Identify which cell holds the provided text, then report its [X, Y] central coordinate. 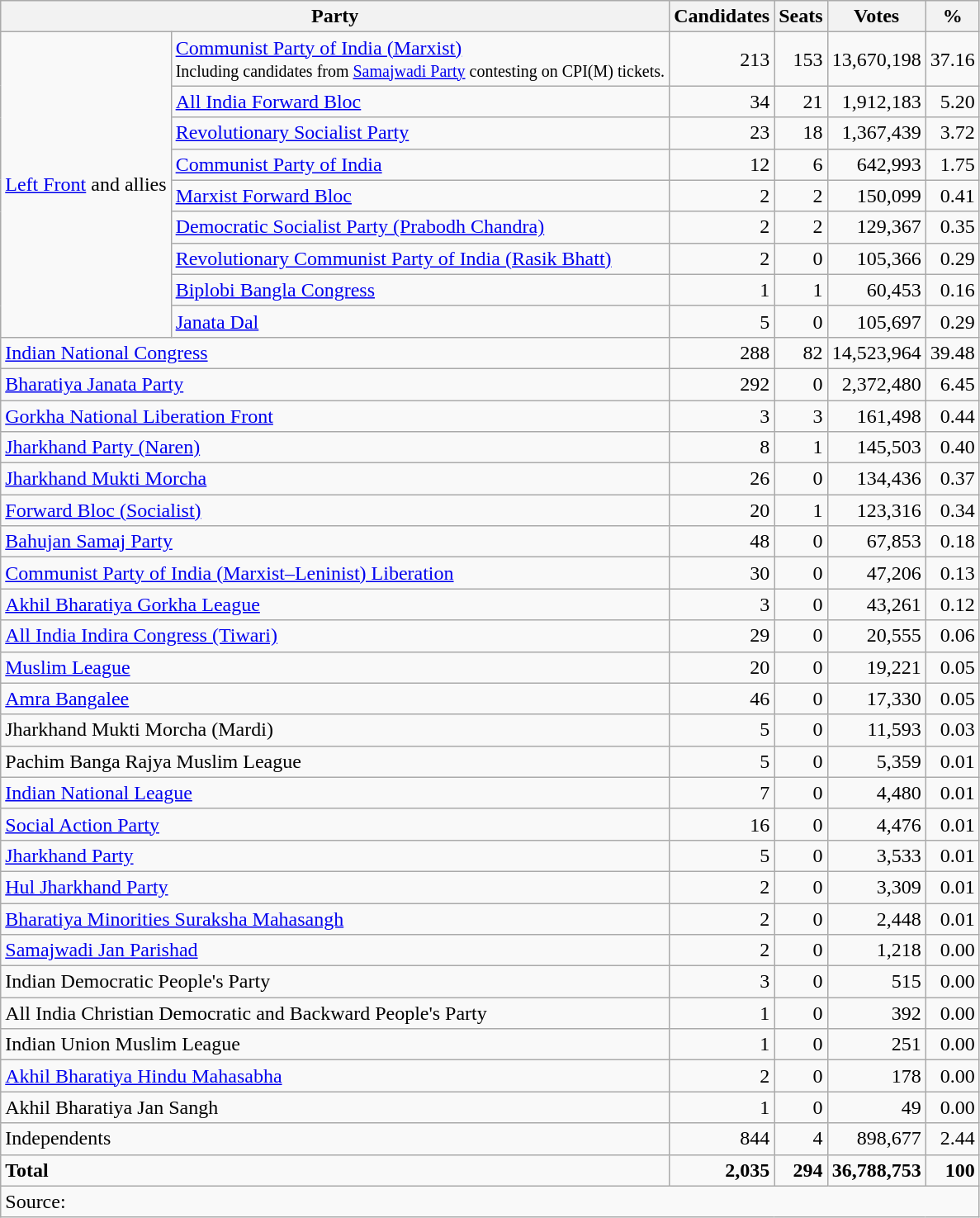
4,480 [877, 793]
% [953, 17]
4 [801, 1139]
0.34 [953, 510]
Revolutionary Communist Party of India (Rasik Bhatt) [419, 258]
All India Christian Democratic and Backward People's Party [335, 1013]
392 [877, 1013]
Bharatiya Minorities Suraksha Mahasangh [335, 919]
0.41 [953, 196]
82 [801, 353]
Bharatiya Janata Party [335, 384]
Party [335, 17]
0.37 [953, 479]
12 [722, 164]
Akhil Bharatiya Jan Sangh [335, 1107]
6.45 [953, 384]
0.13 [953, 573]
4,476 [877, 824]
0.35 [953, 227]
153 [801, 59]
Pachim Banga Rajya Muslim League [335, 761]
1,218 [877, 950]
642,993 [877, 164]
11,593 [877, 730]
29 [722, 636]
Seats [801, 17]
Votes [877, 17]
1.75 [953, 164]
7 [722, 793]
294 [801, 1170]
43,261 [877, 604]
8 [722, 448]
19,221 [877, 667]
47,206 [877, 573]
39.48 [953, 353]
123,316 [877, 510]
0.18 [953, 542]
20,555 [877, 636]
Akhil Bharatiya Hindu Mahasabha [335, 1076]
251 [877, 1045]
288 [722, 353]
Janata Dal [419, 321]
150,099 [877, 196]
105,366 [877, 258]
100 [953, 1170]
844 [722, 1139]
161,498 [877, 415]
Jharkhand Mukti Morcha [335, 479]
18 [801, 133]
2,035 [722, 1170]
0.06 [953, 636]
Revolutionary Socialist Party [419, 133]
All India Indira Congress (Tiwari) [335, 636]
67,853 [877, 542]
Indian National League [335, 793]
Indian Democratic People's Party [335, 982]
292 [722, 384]
Candidates [722, 17]
49 [877, 1107]
All India Forward Bloc [419, 102]
3,309 [877, 887]
515 [877, 982]
134,436 [877, 479]
30 [722, 573]
26 [722, 479]
Total [335, 1170]
6 [801, 164]
Samajwadi Jan Parishad [335, 950]
Akhil Bharatiya Gorkha League [335, 604]
Gorkha National Liberation Front [335, 415]
34 [722, 102]
Amra Bangalee [335, 699]
0.44 [953, 415]
2,372,480 [877, 384]
5,359 [877, 761]
Bahujan Samaj Party [335, 542]
145,503 [877, 448]
23 [722, 133]
2.44 [953, 1139]
0.16 [953, 290]
3.72 [953, 133]
Social Action Party [335, 824]
0.12 [953, 604]
37.16 [953, 59]
Democratic Socialist Party (Prabodh Chandra) [419, 227]
898,677 [877, 1139]
Hul Jharkhand Party [335, 887]
60,453 [877, 290]
36,788,753 [877, 1170]
1,367,439 [877, 133]
213 [722, 59]
48 [722, 542]
16 [722, 824]
46 [722, 699]
Communist Party of India (Marxist)Including candidates from Samajwadi Party contesting on CPI(M) tickets. [419, 59]
Left Front and allies [86, 185]
2,448 [877, 919]
178 [877, 1076]
Jharkhand Mukti Morcha (Mardi) [335, 730]
0.03 [953, 730]
Indian Union Muslim League [335, 1045]
Indian National Congress [335, 353]
Source: [490, 1201]
3,533 [877, 855]
5.20 [953, 102]
Communist Party of India [419, 164]
14,523,964 [877, 353]
Biplobi Bangla Congress [419, 290]
Jharkhand Party [335, 855]
17,330 [877, 699]
13,670,198 [877, 59]
105,697 [877, 321]
129,367 [877, 227]
1,912,183 [877, 102]
Communist Party of India (Marxist–Leninist) Liberation [335, 573]
0.40 [953, 448]
Forward Bloc (Socialist) [335, 510]
Muslim League [335, 667]
Independents [335, 1139]
21 [801, 102]
Jharkhand Party (Naren) [335, 448]
Marxist Forward Bloc [419, 196]
